From the cell containing the given text, extract its center point as [x, y] coordinate. 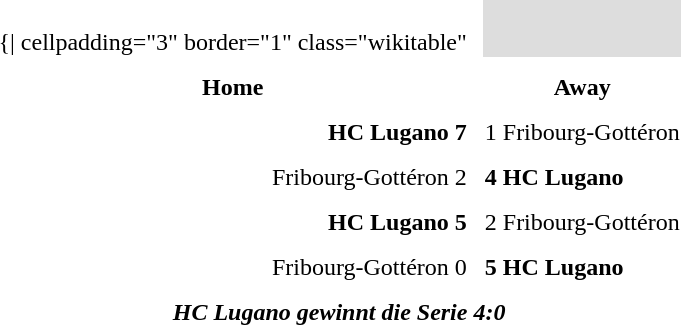
5 HC Lugano [582, 267]
Away [582, 87]
1 Fribourg-Gottéron [582, 132]
2 Fribourg-Gottéron [582, 222]
4 HC Lugano [582, 177]
